Return the [x, y] coordinate for the center point of the cell that contains the specified text.  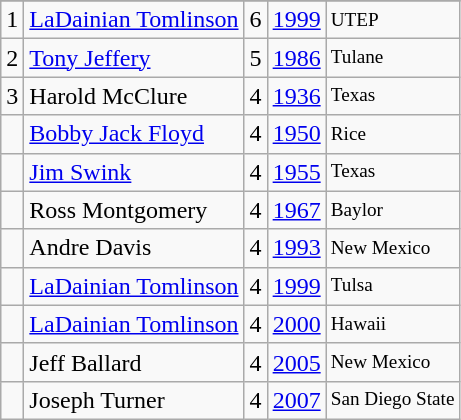
1 [12, 20]
5 [256, 58]
1955 [296, 172]
Jim Swink [134, 172]
1967 [296, 210]
2000 [296, 324]
Andre Davis [134, 248]
Hawaii [392, 324]
2007 [296, 400]
2005 [296, 362]
Harold McClure [134, 96]
Tulane [392, 58]
Joseph Turner [134, 400]
1950 [296, 134]
1936 [296, 96]
6 [256, 20]
3 [12, 96]
1993 [296, 248]
San Diego State [392, 400]
Ross Montgomery [134, 210]
Tulsa [392, 286]
1986 [296, 58]
UTEP [392, 20]
Rice [392, 134]
Jeff Ballard [134, 362]
Tony Jeffery [134, 58]
Baylor [392, 210]
2 [12, 58]
Bobby Jack Floyd [134, 134]
